Output the (X, Y) coordinate of the center of the cell containing the given text.  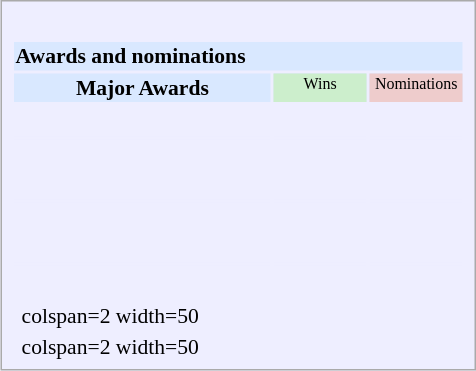
Awards and nominations (238, 56)
Nominations (416, 87)
Major Awards (142, 87)
Wins (320, 87)
Awards and nominations Major Awards Wins Nominations (239, 155)
